Detect which cell encompasses the target text, then output its (X, Y) center coordinate. 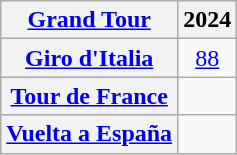
Tour de France (90, 96)
2024 (208, 20)
Grand Tour (90, 20)
Giro d'Italia (90, 58)
88 (208, 58)
Vuelta a España (90, 134)
